Detect which cell encompasses the target text, then output its (x, y) center coordinate. 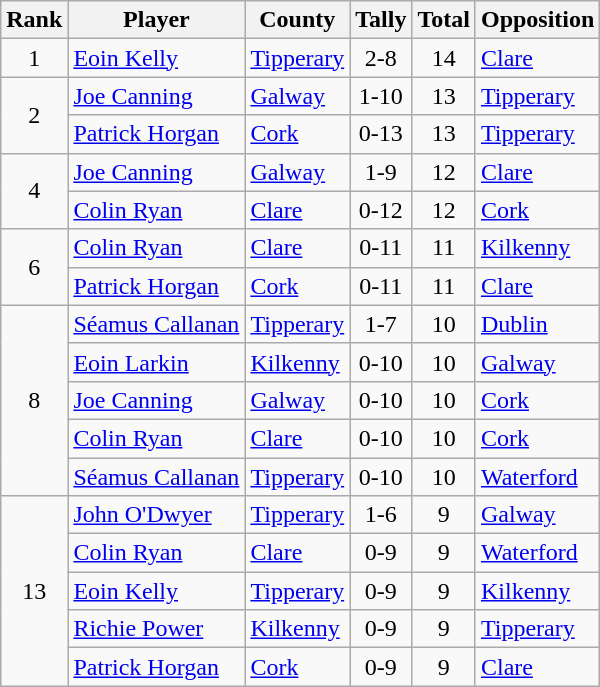
John O'Dwyer (156, 515)
Dublin (537, 324)
Tally (381, 20)
14 (444, 58)
Richie Power (156, 629)
4 (34, 191)
Rank (34, 20)
Opposition (537, 20)
1-6 (381, 515)
8 (34, 400)
1-9 (381, 172)
Eoin Larkin (156, 362)
1-7 (381, 324)
0-13 (381, 134)
1-10 (381, 96)
2-8 (381, 58)
Player (156, 20)
6 (34, 267)
Total (444, 20)
County (298, 20)
0-12 (381, 210)
1 (34, 58)
2 (34, 115)
